Determine the (X, Y) coordinate at the center of the cell enclosing the given text.  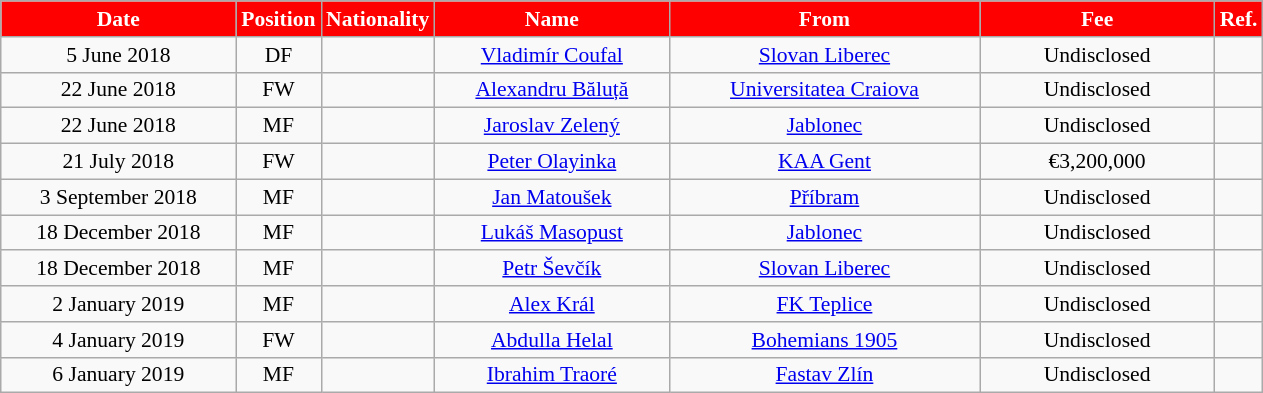
Lukáš Masopust (552, 233)
DF (278, 55)
3 September 2018 (118, 197)
6 January 2019 (118, 375)
Vladimír Coufal (552, 55)
Peter Olayinka (552, 162)
Bohemians 1905 (824, 340)
€3,200,000 (1098, 162)
Fee (1098, 19)
Universitatea Craiova (824, 90)
Příbram (824, 197)
5 June 2018 (118, 55)
Nationality (378, 19)
Ibrahim Traoré (552, 375)
Ref. (1239, 19)
Alex Král (552, 304)
KAA Gent (824, 162)
Name (552, 19)
2 January 2019 (118, 304)
Petr Ševčík (552, 269)
Date (118, 19)
Position (278, 19)
FK Teplice (824, 304)
From (824, 19)
Fastav Zlín (824, 375)
21 July 2018 (118, 162)
Jan Matoušek (552, 197)
Jaroslav Zelený (552, 126)
4 January 2019 (118, 340)
Alexandru Băluță (552, 90)
Abdulla Helal (552, 340)
